Locate the cell with the specified text and output its (x, y) center coordinate. 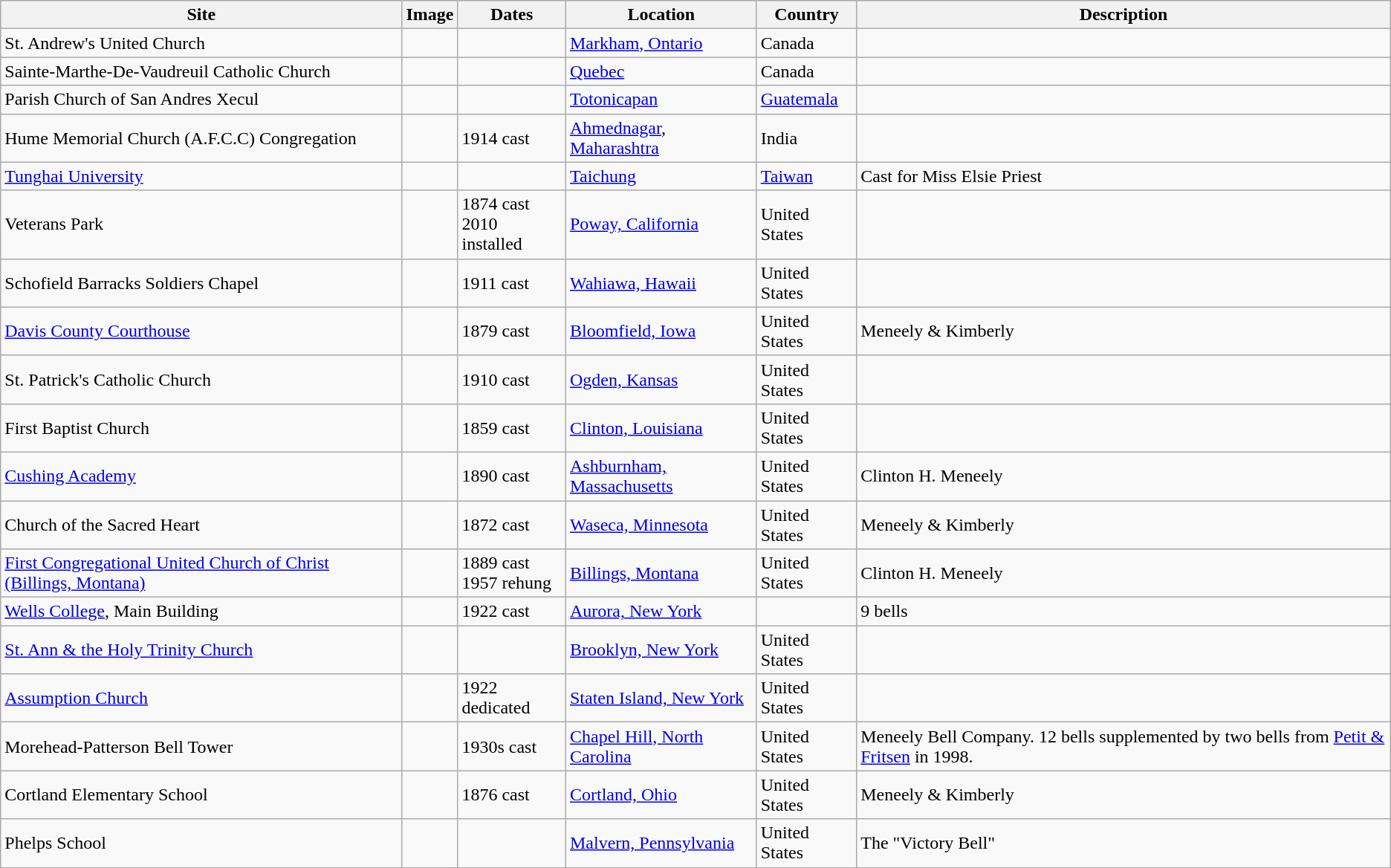
Malvern, Pennsylvania (661, 843)
Location (661, 15)
Church of the Sacred Heart (201, 525)
1930s cast (512, 746)
Tunghai University (201, 176)
Description (1123, 15)
1890 cast (512, 476)
1889 cast1957 rehung (512, 574)
The "Victory Bell" (1123, 843)
Wells College, Main Building (201, 612)
St. Andrew's United Church (201, 43)
Ashburnham, Massachusetts (661, 476)
First Baptist Church (201, 428)
Chapel Hill, North Carolina (661, 746)
Guatemala (806, 100)
Image (429, 15)
Quebec (661, 71)
Clinton, Louisiana (661, 428)
1859 cast (512, 428)
1922 dedicated (512, 699)
Parish Church of San Andres Xecul (201, 100)
First Congregational United Church of Christ (Billings, Montana) (201, 574)
Staten Island, New York (661, 699)
Country (806, 15)
Aurora, New York (661, 612)
Morehead-Patterson Bell Tower (201, 746)
St. Patrick's Catholic Church (201, 379)
1874 cast2010 installed (512, 224)
Cortland Elementary School (201, 795)
Taiwan (806, 176)
Sainte-Marthe-De-Vaudreuil Catholic Church (201, 71)
St. Ann & the Holy Trinity Church (201, 650)
Bloomfield, Iowa (661, 331)
1911 cast (512, 282)
India (806, 138)
Hume Memorial Church (A.F.C.C) Congregation (201, 138)
Taichung (661, 176)
Schofield Barracks Soldiers Chapel (201, 282)
1922 cast (512, 612)
Ahmednagar, Maharashtra (661, 138)
Cushing Academy (201, 476)
Markham, Ontario (661, 43)
Cast for Miss Elsie Priest (1123, 176)
Wahiawa, Hawaii (661, 282)
1872 cast (512, 525)
Site (201, 15)
Brooklyn, New York (661, 650)
Waseca, Minnesota (661, 525)
Ogden, Kansas (661, 379)
Billings, Montana (661, 574)
1879 cast (512, 331)
Cortland, Ohio (661, 795)
Dates (512, 15)
Meneely Bell Company. 12 bells supplemented by two bells from Petit & Fritsen in 1998. (1123, 746)
Totonicapan (661, 100)
1910 cast (512, 379)
Phelps School (201, 843)
1914 cast (512, 138)
Davis County Courthouse (201, 331)
1876 cast (512, 795)
Poway, California (661, 224)
Veterans Park (201, 224)
Assumption Church (201, 699)
9 bells (1123, 612)
